From the cell containing the given text, extract its center point as [X, Y] coordinate. 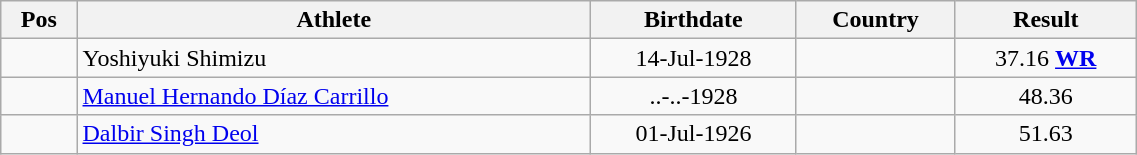
01-Jul-1926 [694, 134]
Birthdate [694, 20]
Pos [39, 20]
Country [875, 20]
37.16 WR [1046, 58]
14-Jul-1928 [694, 58]
48.36 [1046, 96]
Manuel Hernando Díaz Carrillo [334, 96]
..-..-1928 [694, 96]
Athlete [334, 20]
Yoshiyuki Shimizu [334, 58]
51.63 [1046, 134]
Dalbir Singh Deol [334, 134]
Result [1046, 20]
